For the text-containing cell, return its midpoint in (X, Y) coordinate format. 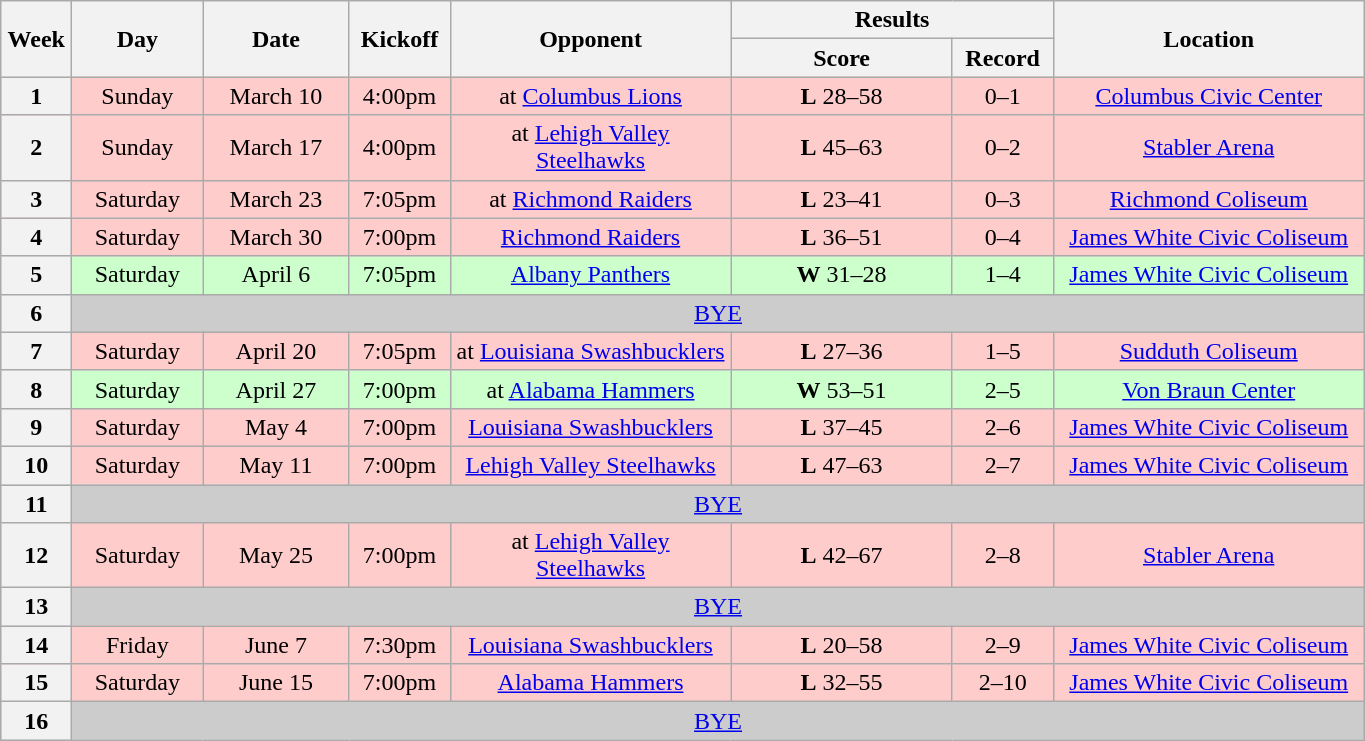
1–5 (1002, 351)
Von Braun Center (1208, 389)
June 15 (276, 683)
Columbus Civic Center (1208, 96)
2–6 (1002, 427)
April 6 (276, 275)
Record (1002, 58)
13 (36, 607)
L 36–51 (842, 237)
0–4 (1002, 237)
at Richmond Raiders (590, 199)
4 (36, 237)
June 7 (276, 645)
Day (138, 39)
Alabama Hammers (590, 683)
at Columbus Lions (590, 96)
April 20 (276, 351)
0–1 (1002, 96)
2–7 (1002, 465)
May 4 (276, 427)
Richmond Coliseum (1208, 199)
Opponent (590, 39)
2–8 (1002, 556)
L 45–63 (842, 148)
5 (36, 275)
L 37–45 (842, 427)
3 (36, 199)
11 (36, 503)
March 23 (276, 199)
0–2 (1002, 148)
Albany Panthers (590, 275)
Score (842, 58)
May 11 (276, 465)
at Louisiana Swashbucklers (590, 351)
Results (892, 20)
May 25 (276, 556)
Week (36, 39)
L 27–36 (842, 351)
1–4 (1002, 275)
Friday (138, 645)
16 (36, 721)
March 17 (276, 148)
W 53–51 (842, 389)
6 (36, 313)
March 30 (276, 237)
Kickoff (400, 39)
12 (36, 556)
2–5 (1002, 389)
L 28–58 (842, 96)
W 31–28 (842, 275)
L 47–63 (842, 465)
14 (36, 645)
7:30pm (400, 645)
April 27 (276, 389)
March 10 (276, 96)
10 (36, 465)
Location (1208, 39)
9 (36, 427)
15 (36, 683)
8 (36, 389)
L 20–58 (842, 645)
Sudduth Coliseum (1208, 351)
2 (36, 148)
2–9 (1002, 645)
1 (36, 96)
at Alabama Hammers (590, 389)
L 42–67 (842, 556)
2–10 (1002, 683)
Date (276, 39)
Lehigh Valley Steelhawks (590, 465)
Richmond Raiders (590, 237)
L 32–55 (842, 683)
L 23–41 (842, 199)
0–3 (1002, 199)
7 (36, 351)
